For the text-containing cell, return its midpoint in [x, y] coordinate format. 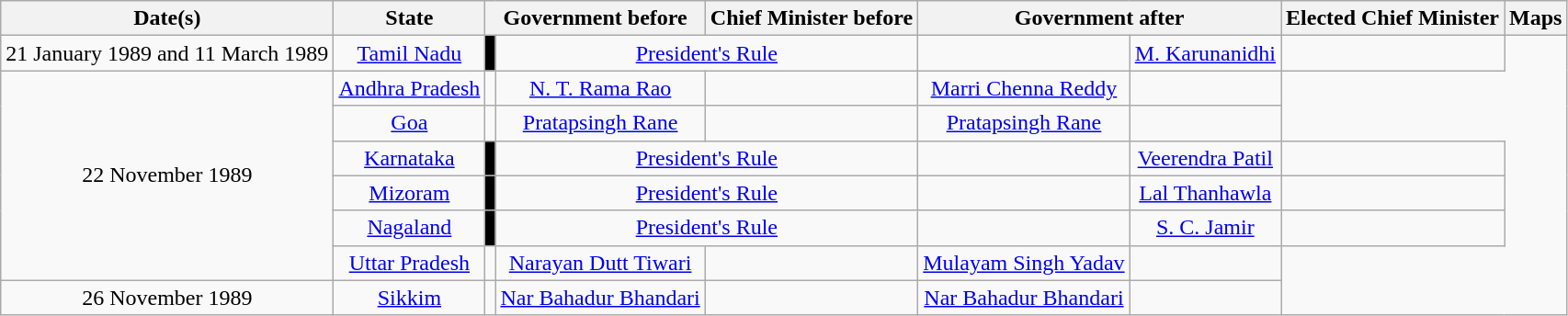
21 January 1989 and 11 March 1989 [167, 53]
M. Karunanidhi [1205, 53]
Narayan Dutt Tiwari [600, 263]
Chief Minister before [811, 18]
Lal Thanhawla [1205, 193]
Government before [596, 18]
Karnataka [410, 158]
Date(s) [167, 18]
Government after [1099, 18]
Uttar Pradesh [410, 263]
Goa [410, 123]
26 November 1989 [167, 298]
Maps [1536, 18]
Sikkim [410, 298]
Andhra Pradesh [410, 88]
Tamil Nadu [410, 53]
State [410, 18]
22 November 1989 [167, 175]
Marri Chenna Reddy [1024, 88]
Veerendra Patil [1205, 158]
Mizoram [410, 193]
Nagaland [410, 228]
Elected Chief Minister [1393, 18]
S. C. Jamir [1205, 228]
N. T. Rama Rao [600, 88]
Mulayam Singh Yadav [1024, 263]
